Return (x, y) of the center of cell containing provided text 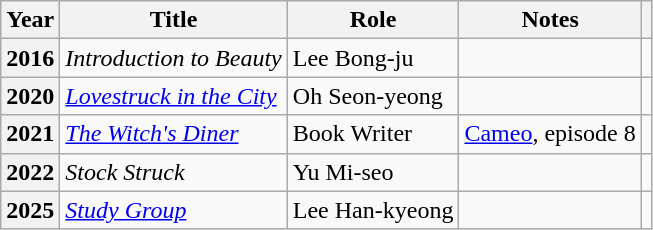
The Witch's Diner (174, 134)
Study Group (174, 210)
Lovestruck in the City (174, 96)
Oh Seon-yeong (373, 96)
Yu Mi-seo (373, 172)
2021 (30, 134)
Cameo, episode 8 (550, 134)
Year (30, 20)
Book Writer (373, 134)
2020 (30, 96)
Stock Struck (174, 172)
Lee Han-kyeong (373, 210)
2016 (30, 58)
Lee Bong-ju (373, 58)
Title (174, 20)
2025 (30, 210)
Role (373, 20)
Introduction to Beauty (174, 58)
2022 (30, 172)
Notes (550, 20)
